Capture the cell that displays the provided text and extract its [x, y] central coordinate. 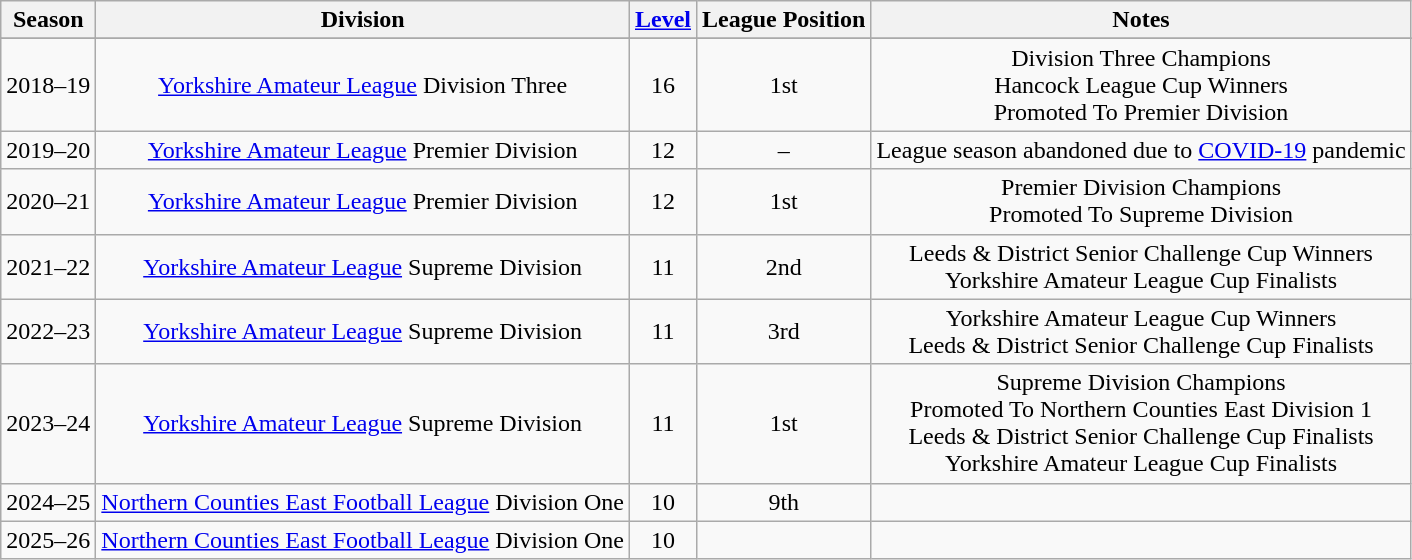
2021–22 [48, 266]
Division [363, 20]
2019–20 [48, 150]
Division Three ChampionsHancock League Cup WinnersPromoted To Premier Division [1141, 85]
Yorkshire Amateur League Division Three [363, 85]
Notes [1141, 20]
2022–23 [48, 332]
Leeds & District Senior Challenge Cup WinnersYorkshire Amateur League Cup Finalists [1141, 266]
9th [784, 502]
2020–21 [48, 202]
– [784, 150]
16 [662, 85]
Season [48, 20]
2025–26 [48, 540]
3rd [784, 332]
Level [662, 20]
Yorkshire Amateur League Cup WinnersLeeds & District Senior Challenge Cup Finalists [1141, 332]
2nd [784, 266]
2018–19 [48, 85]
2024–25 [48, 502]
2023–24 [48, 424]
League Position [784, 20]
League season abandoned due to COVID-19 pandemic [1141, 150]
Premier Division ChampionsPromoted To Supreme Division [1141, 202]
